Detect which cell encompasses the target text, then output its (x, y) center coordinate. 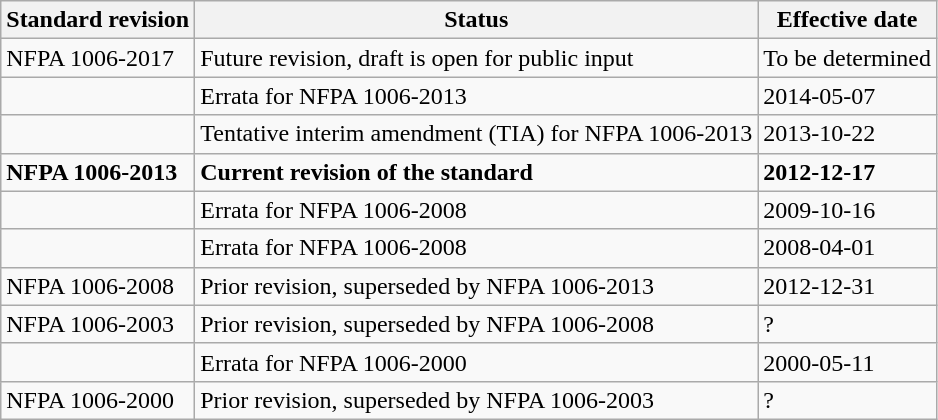
Errata for NFPA 1006-2000 (476, 362)
Future revision, draft is open for public input (476, 58)
Tentative interim amendment (TIA) for NFPA 1006-2013 (476, 134)
2012-12-17 (848, 172)
2012-12-31 (848, 286)
2013-10-22 (848, 134)
2000-05-11 (848, 362)
Current revision of the standard (476, 172)
Errata for NFPA 1006-2013 (476, 96)
2014-05-07 (848, 96)
2008-04-01 (848, 248)
NFPA 1006-2017 (98, 58)
NFPA 1006-2000 (98, 400)
Standard revision (98, 20)
To be determined (848, 58)
Effective date (848, 20)
Status (476, 20)
NFPA 1006-2008 (98, 286)
Prior revision, superseded by NFPA 1006-2008 (476, 324)
NFPA 1006-2003 (98, 324)
2009-10-16 (848, 210)
NFPA 1006-2013 (98, 172)
Prior revision, superseded by NFPA 1006-2003 (476, 400)
Prior revision, superseded by NFPA 1006-2013 (476, 286)
